Determine the (x, y) coordinate at the center of the cell enclosing the given text.  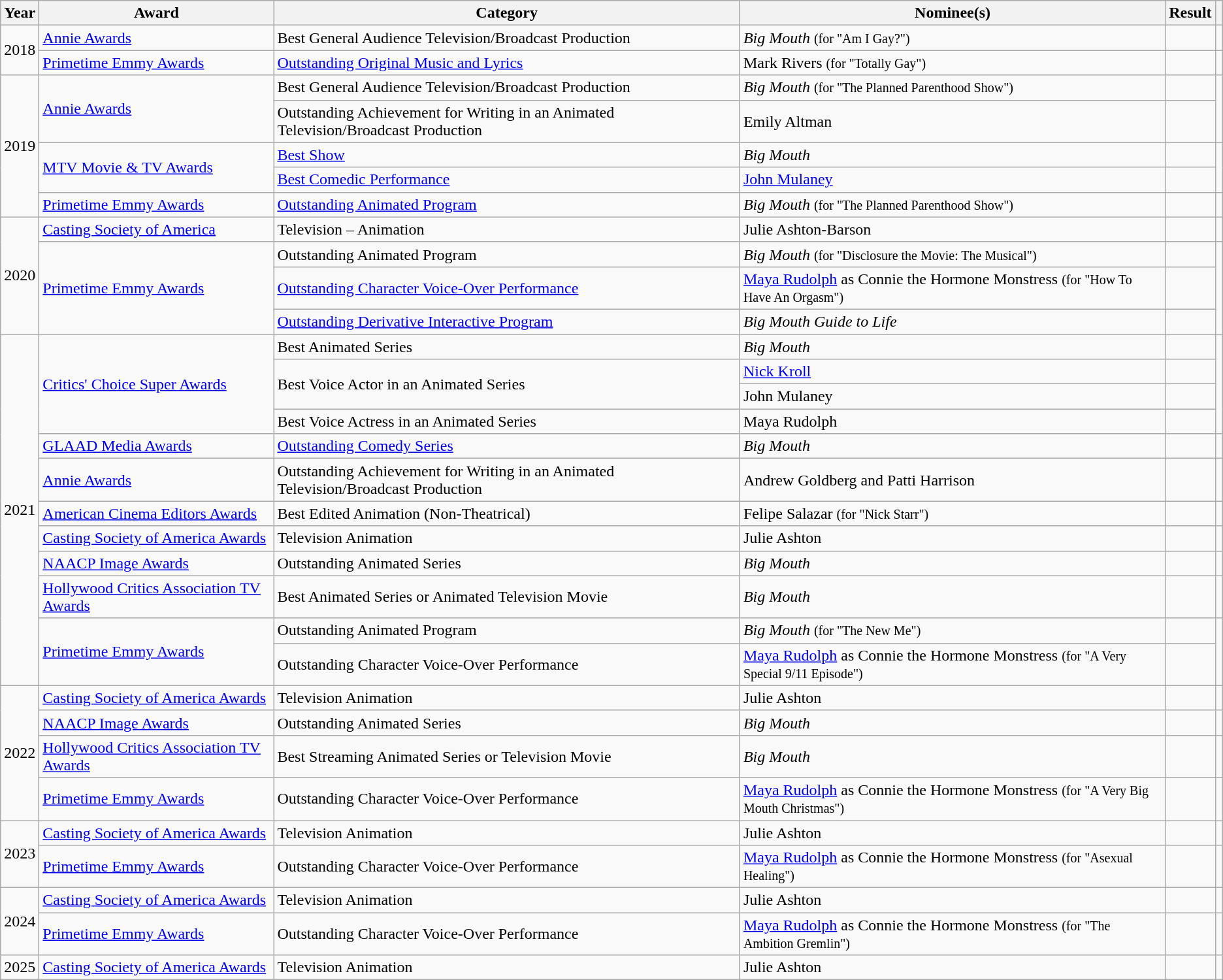
Maya Rudolph as Connie the Hormone Monstress (for "Asexual Healing") (953, 866)
Big Mouth (for "Am I Gay?") (953, 38)
Mark Rivers (for "Totally Gay") (953, 63)
Big Mouth (for "The New Me") (953, 630)
2018 (20, 50)
Television – Animation (507, 229)
American Cinema Editors Awards (157, 514)
Maya Rudolph as Connie the Hormone Monstress (for "A Very Special 9/11 Episode") (953, 664)
Andrew Goldberg and Patti Harrison (953, 480)
Maya Rudolph as Connie the Hormone Monstress (for "A Very Big Mouth Christmas") (953, 798)
Best Voice Actor in an Animated Series (507, 384)
GLAAD Media Awards (157, 446)
2025 (20, 968)
Maya Rudolph as Connie the Hormone Monstress (for "The Ambition Gremlin") (953, 934)
Best Animated Series (507, 347)
Best Edited Animation (Non-Theatrical) (507, 514)
Outstanding Original Music and Lyrics (507, 63)
Award (157, 13)
2019 (20, 146)
2020 (20, 276)
Casting Society of America (157, 229)
Big Mouth Guide to Life (953, 321)
Julie Ashton-Barson (953, 229)
2024 (20, 921)
Maya Rudolph (953, 421)
Outstanding Derivative Interactive Program (507, 321)
Best Comedic Performance (507, 180)
Best Animated Series or Animated Television Movie (507, 597)
Year (20, 13)
Critics' Choice Super Awards (157, 384)
Nominee(s) (953, 13)
Nick Kroll (953, 372)
Big Mouth (for "Disclosure the Movie: The Musical") (953, 254)
Best Voice Actress in an Animated Series (507, 421)
MTV Movie & TV Awards (157, 167)
Category (507, 13)
Best Streaming Animated Series or Television Movie (507, 757)
Maya Rudolph as Connie the Hormone Monstress (for "How To Have An Orgasm") (953, 287)
2023 (20, 855)
Best Show (507, 155)
Emily Altman (953, 122)
Felipe Salazar (for "Nick Starr") (953, 514)
2021 (20, 510)
2022 (20, 753)
Result (1190, 13)
Outstanding Comedy Series (507, 446)
